Find where the given text appears and provide that cell's center as [x, y] coordinate. 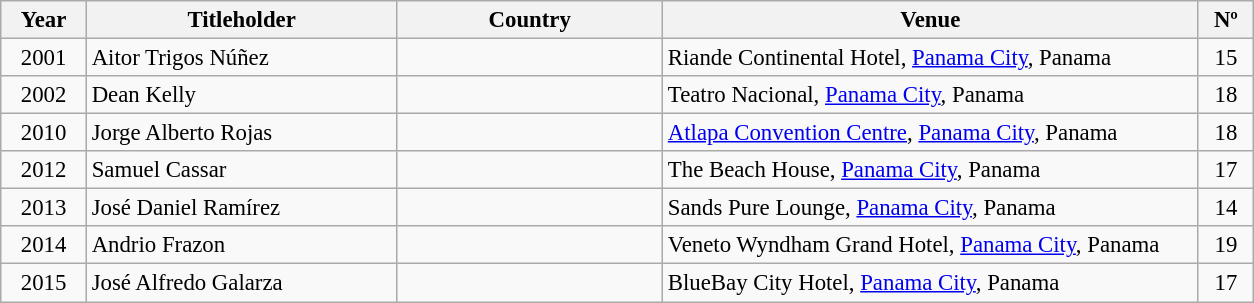
Venue [931, 20]
Samuel Cassar [242, 170]
14 [1226, 208]
2010 [44, 133]
2014 [44, 245]
BlueBay City Hotel, Panama City, Panama [931, 283]
José Daniel Ramírez [242, 208]
Country [530, 20]
Atlapa Convention Centre, Panama City, Panama [931, 133]
2001 [44, 58]
2015 [44, 283]
Sands Pure Lounge, Panama City, Panama [931, 208]
José Alfredo Galarza [242, 283]
Jorge Alberto Rojas [242, 133]
Riande Continental Hotel, Panama City, Panama [931, 58]
19 [1226, 245]
Teatro Nacional, Panama City, Panama [931, 95]
Titleholder [242, 20]
Nº [1226, 20]
Dean Kelly [242, 95]
Year [44, 20]
Andrio Frazon [242, 245]
2013 [44, 208]
2012 [44, 170]
Aitor Trigos Núñez [242, 58]
15 [1226, 58]
The Beach House, Panama City, Panama [931, 170]
Veneto Wyndham Grand Hotel, Panama City, Panama [931, 245]
2002 [44, 95]
